Extract the (x, y) coordinate from the center of the cell holding the provided text.  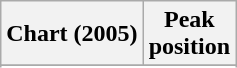
Chart (2005) (72, 34)
Peakposition (189, 34)
